Find where the given text appears and provide that cell's center as [X, Y] coordinate. 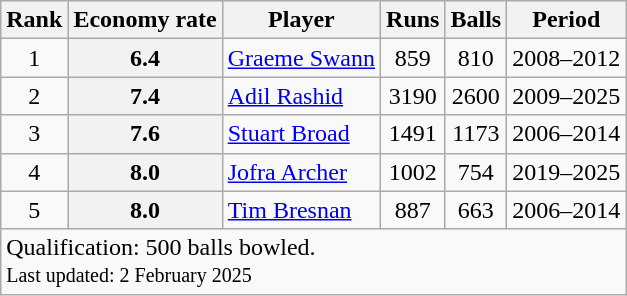
2 [34, 96]
Period [566, 20]
1 [34, 58]
1173 [476, 134]
Balls [476, 20]
Player [301, 20]
Qualification: 500 balls bowled.Last updated: 2 February 2025 [314, 262]
859 [413, 58]
Stuart Broad [301, 134]
7.4 [145, 96]
2600 [476, 96]
7.6 [145, 134]
Jofra Archer [301, 172]
1491 [413, 134]
3 [34, 134]
754 [476, 172]
887 [413, 210]
5 [34, 210]
663 [476, 210]
2019–2025 [566, 172]
3190 [413, 96]
2009–2025 [566, 96]
6.4 [145, 58]
Adil Rashid [301, 96]
Rank [34, 20]
Runs [413, 20]
Economy rate [145, 20]
4 [34, 172]
Graeme Swann [301, 58]
Tim Bresnan [301, 210]
2008–2012 [566, 58]
1002 [413, 172]
810 [476, 58]
